Pinpoint the cell where the given text exists, returning its (x, y) midpoint coordinate. 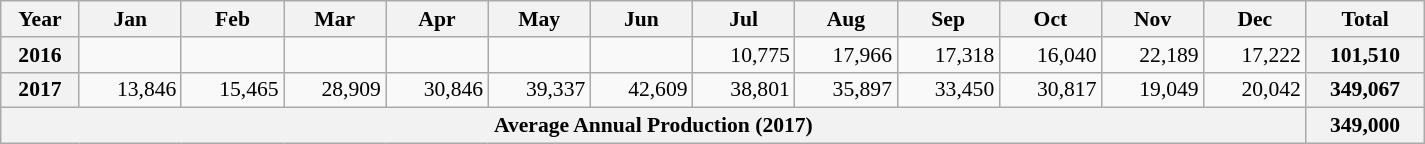
May (539, 19)
Average Annual Production (2017) (654, 126)
15,465 (232, 90)
101,510 (1365, 55)
Apr (437, 19)
13,846 (130, 90)
35,897 (846, 90)
2016 (40, 55)
Nov (1152, 19)
42,609 (641, 90)
30,817 (1050, 90)
39,337 (539, 90)
17,318 (948, 55)
Year (40, 19)
10,775 (744, 55)
2017 (40, 90)
20,042 (1255, 90)
Sep (948, 19)
38,801 (744, 90)
22,189 (1152, 55)
19,049 (1152, 90)
349,000 (1365, 126)
Dec (1255, 19)
33,450 (948, 90)
17,966 (846, 55)
Aug (846, 19)
Jan (130, 19)
Jun (641, 19)
Jul (744, 19)
16,040 (1050, 55)
Oct (1050, 19)
Total (1365, 19)
Feb (232, 19)
17,222 (1255, 55)
28,909 (335, 90)
Mar (335, 19)
349,067 (1365, 90)
30,846 (437, 90)
